For the text-containing cell, return its midpoint in [X, Y] coordinate format. 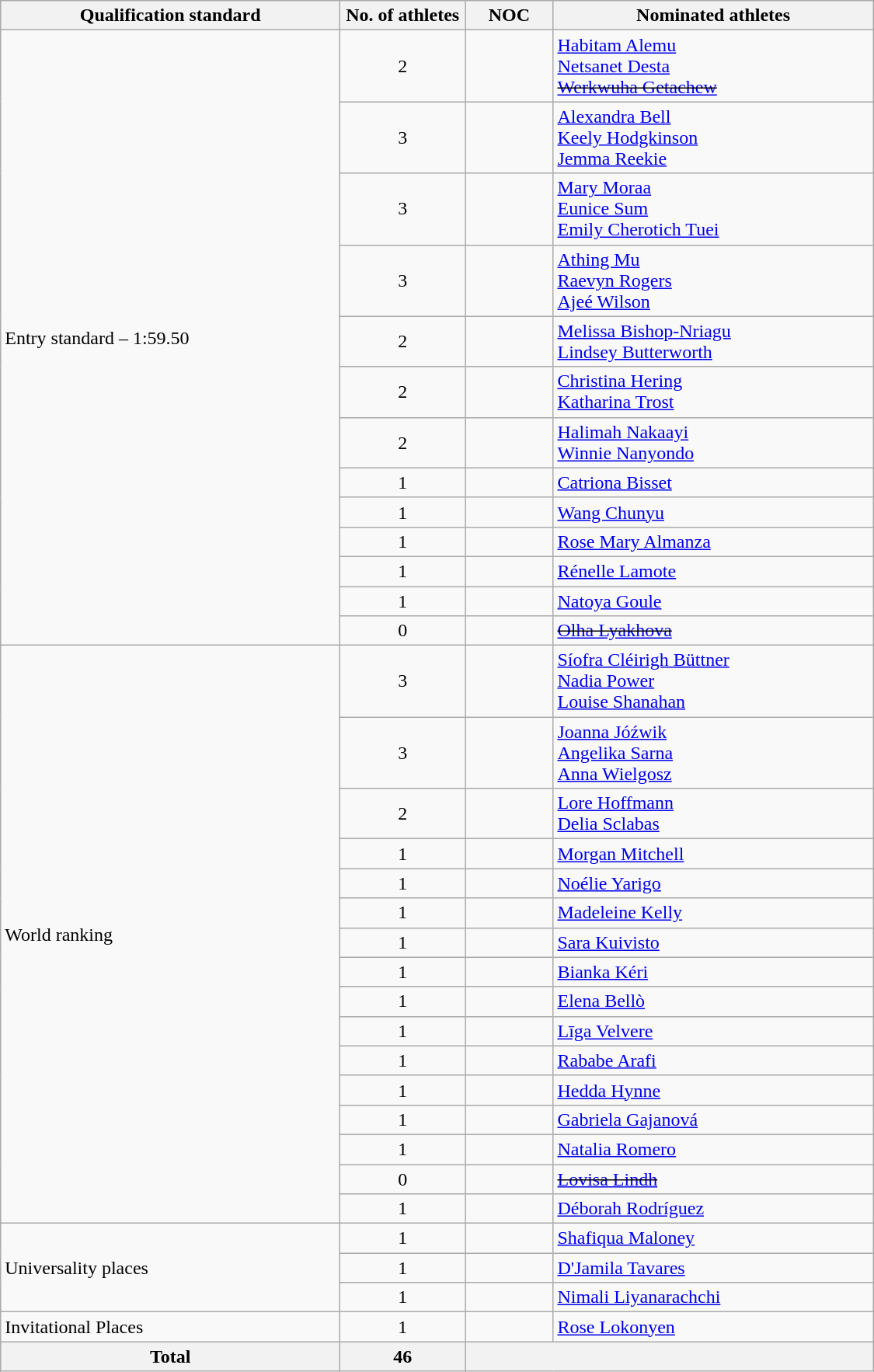
Halimah NakaayiWinnie Nanyondo [713, 443]
Habitam AlemuNetsanet DestaWerkwuha Getachew [713, 66]
Invitational Places [171, 1327]
Nimali Liyanarachchi [713, 1297]
Total [171, 1356]
Morgan Mitchell [713, 854]
46 [402, 1356]
Athing MuRaevyn RogersAjeé Wilson [713, 280]
Rose Mary Almanza [713, 541]
Síofra Cléirigh BüttnerNadia PowerLouise Shanahan [713, 681]
Christina HeringKatharina Trost [713, 392]
Mary MoraaEunice SumEmily Cherotich Tuei [713, 209]
Gabriela Gajanová [713, 1120]
Catriona Bisset [713, 482]
D'Jamila Tavares [713, 1268]
Alexandra BellKeely HodgkinsonJemma Reekie [713, 138]
Sara Kuivisto [713, 942]
World ranking [171, 935]
Qualification standard [171, 16]
Elena Bellò [713, 1001]
Wang Chunyu [713, 512]
Rénelle Lamote [713, 571]
Melissa Bishop-NriaguLindsey Butterworth [713, 342]
Lore HoffmannDelia Sclabas [713, 814]
Shafiqua Maloney [713, 1238]
Rose Lokonyen [713, 1327]
Noélie Yarigo [713, 883]
NOC [510, 16]
Universality places [171, 1268]
Madeleine Kelly [713, 913]
Lovisa Lindh [713, 1179]
Rababe Arafi [713, 1060]
Natalia Romero [713, 1149]
Olha Lyakhova [713, 631]
Entry standard – 1:59.50 [171, 338]
Bianka Kéri [713, 972]
Joanna JóźwikAngelika SarnaAnna Wielgosz [713, 753]
Natoya Goule [713, 601]
No. of athletes [402, 16]
Hedda Hynne [713, 1090]
Nominated athletes [713, 16]
Līga Velvere [713, 1031]
Déborah Rodríguez [713, 1209]
